Extract the (X, Y) coordinate from the center of the cell holding the provided text.  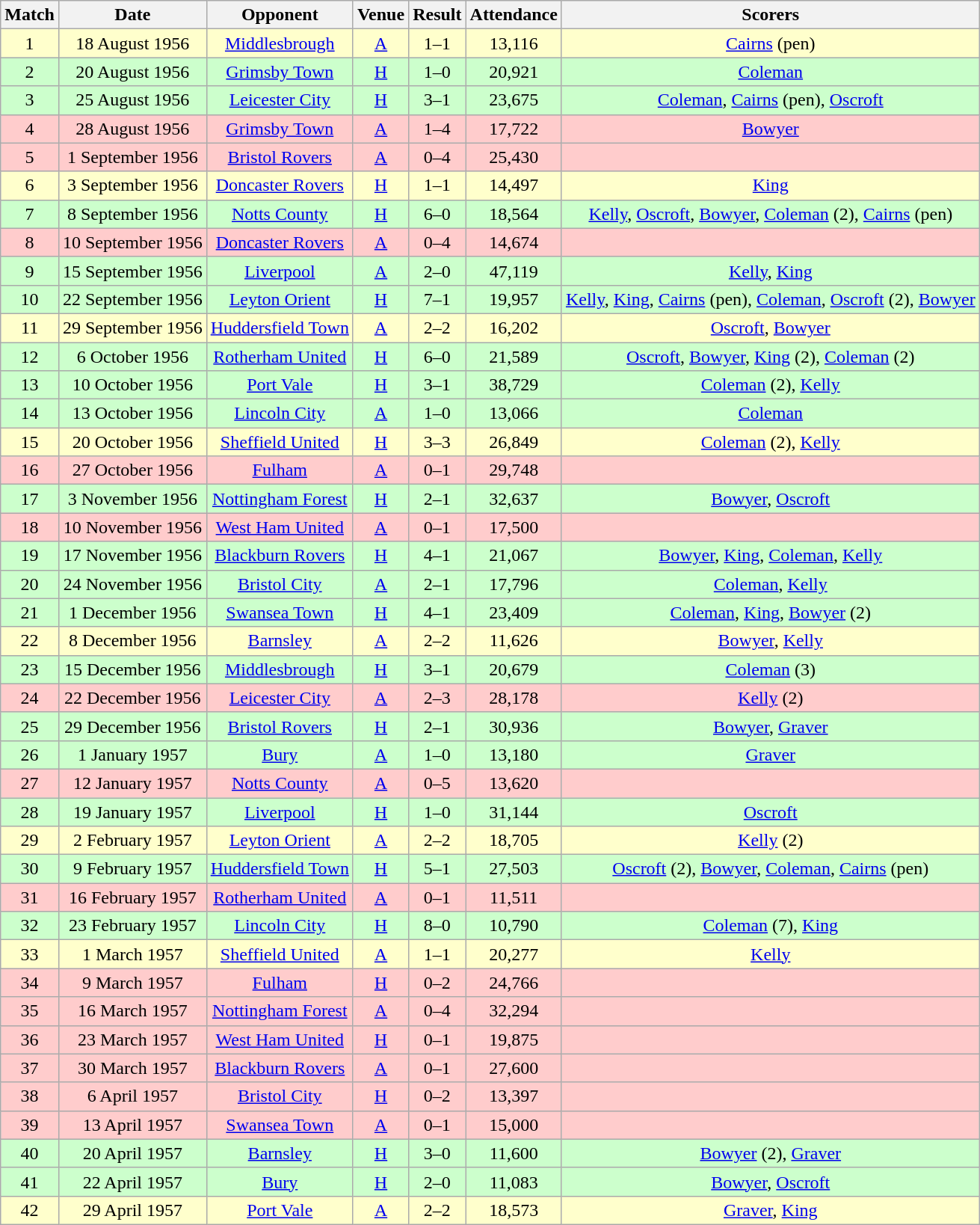
3–3 (437, 442)
9 February 1957 (132, 869)
Attendance (514, 15)
Oscroft, Bowyer, King (2), Coleman (2) (770, 357)
10 (30, 299)
Bowyer (2), Graver (770, 1153)
20 October 1956 (132, 442)
8 September 1956 (132, 214)
22 April 1957 (132, 1182)
20,921 (514, 72)
13,397 (514, 1096)
15 (30, 442)
3 November 1956 (132, 499)
20 (30, 584)
11,626 (514, 641)
15 September 1956 (132, 271)
17 November 1956 (132, 556)
31,144 (514, 811)
11,511 (514, 897)
18,564 (514, 214)
17,500 (514, 527)
Coleman (7), King (770, 926)
Venue (380, 15)
18 (30, 527)
4 (30, 129)
Kelly, King (770, 271)
13,066 (514, 414)
14,497 (514, 185)
8 December 1956 (132, 641)
13 (30, 385)
6 October 1956 (132, 357)
2 February 1957 (132, 841)
Date (132, 15)
19,957 (514, 299)
2 (30, 72)
14 (30, 414)
12 January 1957 (132, 783)
24 November 1956 (132, 584)
26,849 (514, 442)
19 (30, 556)
29 September 1956 (132, 328)
Kelly (770, 954)
11,083 (514, 1182)
23 (30, 669)
17,796 (514, 584)
1–4 (437, 129)
1 January 1957 (132, 755)
32 (30, 926)
King (770, 185)
29 April 1957 (132, 1210)
40 (30, 1153)
35 (30, 1011)
39 (30, 1125)
15 December 1956 (132, 669)
29 December 1956 (132, 726)
31 (30, 897)
10,790 (514, 926)
16 March 1957 (132, 1011)
Graver (770, 755)
29,748 (514, 470)
14,674 (514, 242)
42 (30, 1210)
Match (30, 15)
Coleman, Kelly (770, 584)
13 April 1957 (132, 1125)
5–1 (437, 869)
Oscroft (2), Bowyer, Coleman, Cairns (pen) (770, 869)
10 November 1956 (132, 527)
13,620 (514, 783)
16 (30, 470)
18,573 (514, 1210)
11 (30, 328)
28 August 1956 (132, 129)
12 (30, 357)
17 (30, 499)
28 (30, 811)
18,705 (514, 841)
10 October 1956 (132, 385)
47,119 (514, 271)
18 August 1956 (132, 43)
2–3 (437, 698)
38,729 (514, 385)
34 (30, 983)
30 (30, 869)
Result (437, 15)
28,178 (514, 698)
Oscroft, Bowyer (770, 328)
16 February 1957 (132, 897)
22 September 1956 (132, 299)
Bowyer, Kelly (770, 641)
1 (30, 43)
Graver, King (770, 1210)
27 (30, 783)
8 (30, 242)
25 August 1956 (132, 100)
33 (30, 954)
23,409 (514, 612)
24 (30, 698)
3–0 (437, 1153)
27 October 1956 (132, 470)
30 March 1957 (132, 1068)
13,180 (514, 755)
Coleman (3) (770, 669)
8–0 (437, 926)
30,936 (514, 726)
23,675 (514, 100)
16,202 (514, 328)
21 (30, 612)
Kelly, Oscroft, Bowyer, Coleman (2), Cairns (pen) (770, 214)
21,589 (514, 357)
15,000 (514, 1125)
22 (30, 641)
3 (30, 100)
20 August 1956 (132, 72)
Cairns (pen) (770, 43)
32,294 (514, 1011)
27,503 (514, 869)
23 March 1957 (132, 1040)
6 April 1957 (132, 1096)
10 September 1956 (132, 242)
19,875 (514, 1040)
Oscroft (770, 811)
26 (30, 755)
5 (30, 157)
20 April 1957 (132, 1153)
36 (30, 1040)
25,430 (514, 157)
Coleman, King, Bowyer (2) (770, 612)
Opponent (280, 15)
41 (30, 1182)
7 (30, 214)
9 March 1957 (132, 983)
20,277 (514, 954)
23 February 1957 (132, 926)
21,067 (514, 556)
13 October 1956 (132, 414)
20,679 (514, 669)
25 (30, 726)
1 December 1956 (132, 612)
38 (30, 1096)
1 September 1956 (132, 157)
Coleman, Cairns (pen), Oscroft (770, 100)
9 (30, 271)
3 September 1956 (132, 185)
32,637 (514, 499)
19 January 1957 (132, 811)
17,722 (514, 129)
24,766 (514, 983)
Kelly, King, Cairns (pen), Coleman, Oscroft (2), Bowyer (770, 299)
37 (30, 1068)
7–1 (437, 299)
Bowyer (770, 129)
22 December 1956 (132, 698)
11,600 (514, 1153)
29 (30, 841)
1 March 1957 (132, 954)
6 (30, 185)
Bowyer, Graver (770, 726)
27,600 (514, 1068)
Scorers (770, 15)
13,116 (514, 43)
0–5 (437, 783)
Bowyer, King, Coleman, Kelly (770, 556)
